Detect which cell encompasses the target text, then output its [X, Y] center coordinate. 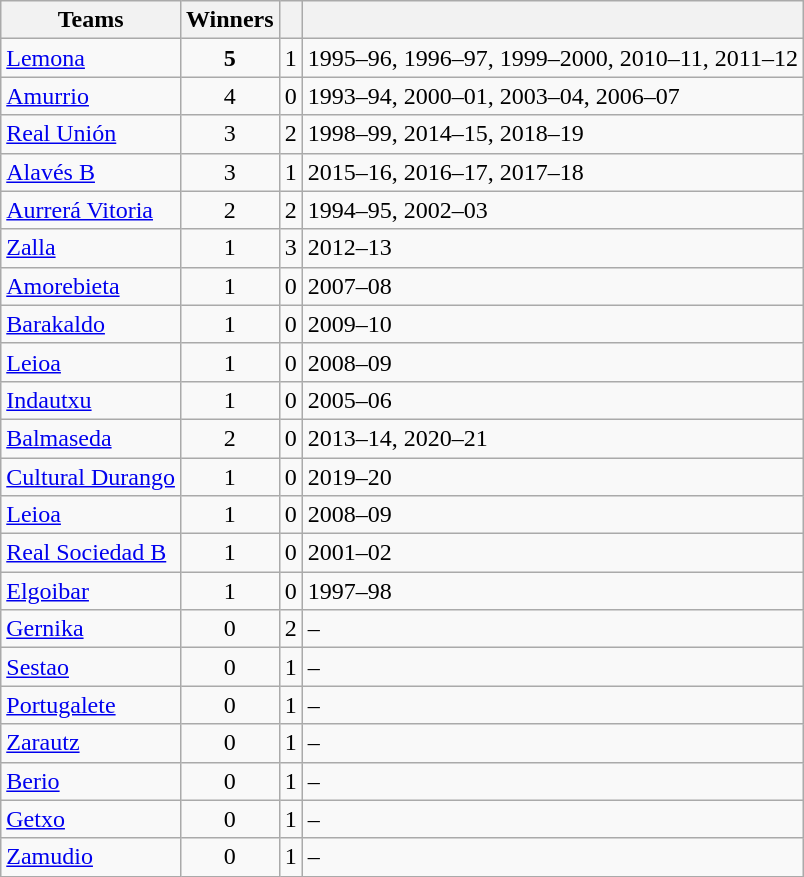
1997–98 [552, 591]
Lemona [91, 58]
Teams [91, 20]
Alavés B [91, 172]
Berio [91, 781]
Zalla [91, 248]
Portugalete [91, 705]
Zarautz [91, 743]
2019–20 [552, 477]
Elgoibar [91, 591]
2013–14, 2020–21 [552, 438]
Real Sociedad B [91, 553]
Sestao [91, 667]
Gernika [91, 629]
Getxo [91, 819]
Winners [230, 20]
2009–10 [552, 324]
Barakaldo [91, 324]
Zamudio [91, 857]
Amurrio [91, 96]
4 [230, 96]
Amorebieta [91, 286]
2007–08 [552, 286]
Balmaseda [91, 438]
5 [230, 58]
2015–16, 2016–17, 2017–18 [552, 172]
2005–06 [552, 400]
Aurrerá Vitoria [91, 210]
1994–95, 2002–03 [552, 210]
1993–94, 2000–01, 2003–04, 2006–07 [552, 96]
1995–96, 1996–97, 1999–2000, 2010–11, 2011–12 [552, 58]
Cultural Durango [91, 477]
1998–99, 2014–15, 2018–19 [552, 134]
2012–13 [552, 248]
2001–02 [552, 553]
Real Unión [91, 134]
Indautxu [91, 400]
